Return (x, y) of the center of cell containing provided text 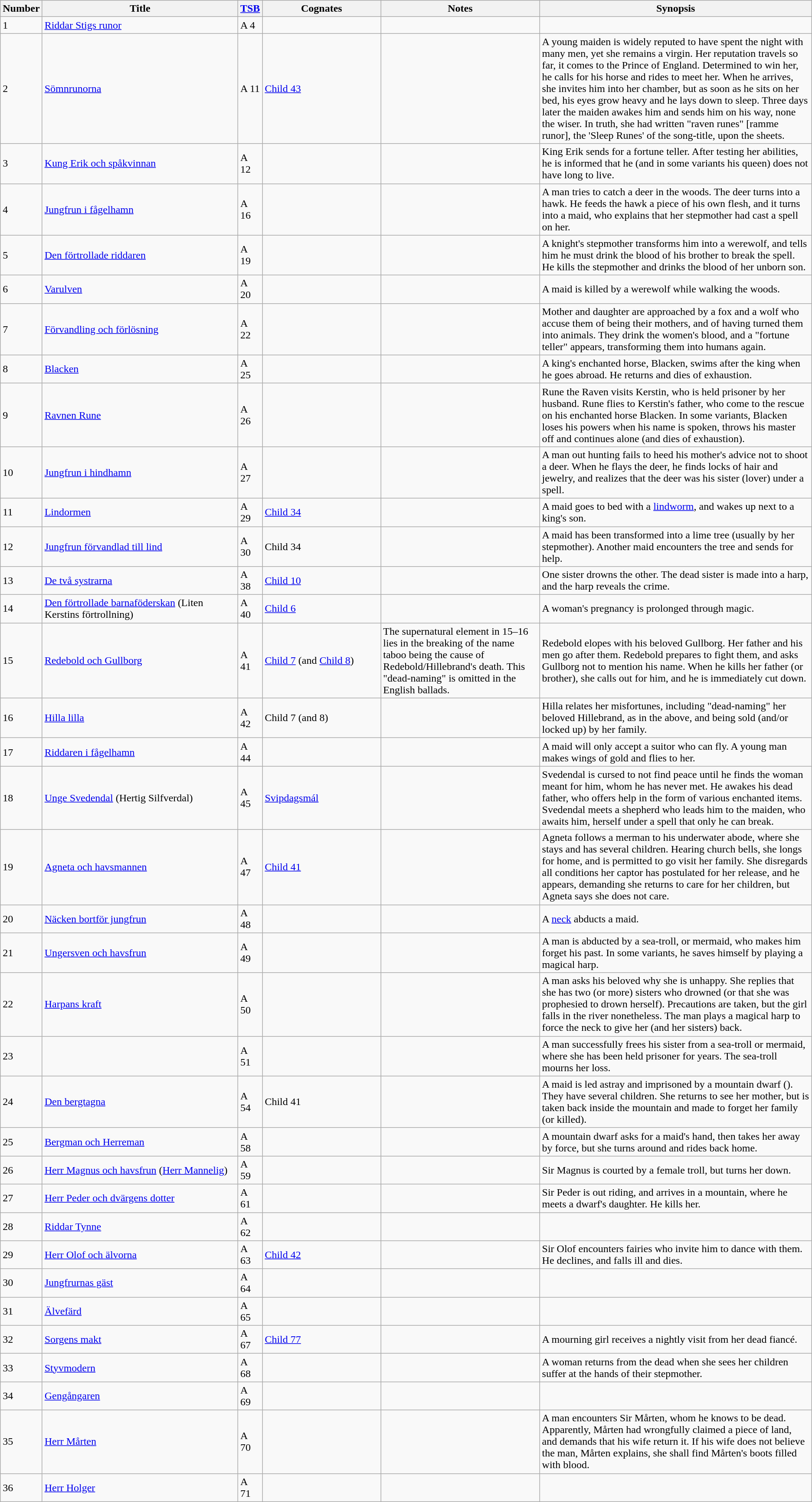
29 (21, 1255)
A 71 (250, 1487)
14 (21, 609)
A man is abducted by a sea-troll, or mermaid, who makes him forget his past. In some variants, he saves himself by playing a magical harp. (676, 953)
21 (21, 953)
12 (21, 547)
A 67 (250, 1340)
3 (21, 164)
Harpans kraft (140, 1004)
Sömnrunorna (140, 89)
Child 43 (322, 89)
A maid will only accept a suitor who can fly. A young man makes wings of gold and flies to her. (676, 752)
32 (21, 1340)
16 (21, 718)
A 59 (250, 1170)
Herr Holger (140, 1487)
Riddar Stigs runor (140, 25)
A woman returns from the dead when she sees her children suffer at the hands of their stepmother. (676, 1368)
A 12 (250, 164)
Styvmodern (140, 1368)
A 38 (250, 580)
Sir Magnus is courted by a female troll, but turns her down. (676, 1170)
Unge Svedendal (Hertig Silfverdal) (140, 798)
Sorgens makt (140, 1340)
A 69 (250, 1396)
A 62 (250, 1226)
A 26 (250, 415)
4 (21, 209)
Herr Olof och älvorna (140, 1255)
26 (21, 1170)
31 (21, 1311)
Den förtrollade barnaföderskan (Liten Kerstins förtrollning) (140, 609)
A 70 (250, 1442)
Förvandling och förlösning (140, 329)
A man successfully frees his sister from a sea-troll or mermaid, where she has been held prisoner for years. The sea-troll mourns her loss. (676, 1056)
Herr Magnus och havsfrun (Herr Mannelig) (140, 1170)
25 (21, 1142)
Sir Peder is out riding, and arrives in a mountain, where he meets a dwarf's daughter. He kills her. (676, 1198)
9 (21, 415)
Den förtrollade riddaren (140, 255)
6 (21, 289)
Child 42 (322, 1255)
Child 7 (and Child 8) (322, 660)
Hilla relates her misfortunes, including "dead-naming" her beloved Hillebrand, as in the above, and being sold (and/or locked up) by her family. (676, 718)
A 11 (250, 89)
Svipdagsmál (322, 798)
A mourning girl receives a nightly visit from her dead fiancé. (676, 1340)
Riddar Tynne (140, 1226)
10 (21, 472)
5 (21, 255)
A 27 (250, 472)
A maid goes to bed with a lindworm, and wakes up next to a king's son. (676, 512)
A 25 (250, 369)
Child 6 (322, 609)
Herr Mårten (140, 1442)
Jungfrun i hindhamn (140, 472)
Gengångaren (140, 1396)
33 (21, 1368)
A king's enchanted horse, Blacken, swims after the king when he goes abroad. He returns and dies of exhaustion. (676, 369)
A 30 (250, 547)
Child 7 (and 8) (322, 718)
11 (21, 512)
34 (21, 1396)
17 (21, 752)
7 (21, 329)
2 (21, 89)
A 65 (250, 1311)
Älvefärd (140, 1311)
Lindormen (140, 512)
Title (140, 9)
Den bergtagna (140, 1102)
15 (21, 660)
A 48 (250, 919)
A woman's pregnancy is prolonged through magic. (676, 609)
A 40 (250, 609)
A 54 (250, 1102)
A 68 (250, 1368)
A 49 (250, 953)
Blacken (140, 369)
A neck abducts a maid. (676, 919)
Kung Erik och spåkvinnan (140, 164)
Riddaren i fågelhamn (140, 752)
A 42 (250, 718)
A mountain dwarf asks for a maid's hand, then takes her away by force, but she turns around and rides back home. (676, 1142)
A 19 (250, 255)
28 (21, 1226)
Number (21, 9)
TSB (250, 9)
19 (21, 867)
Jungfrun förvandlad till lind (140, 547)
Agneta och havsmannen (140, 867)
Sir Olof encounters fairies who invite him to dance with them. He declines, and falls ill and dies. (676, 1255)
Bergman och Herreman (140, 1142)
23 (21, 1056)
Cognates (322, 9)
20 (21, 919)
Synopsis (676, 9)
Jungfrurnas gäst (140, 1283)
24 (21, 1102)
A 47 (250, 867)
A 58 (250, 1142)
A 16 (250, 209)
Notes (460, 9)
A 44 (250, 752)
One sister drowns the other. The dead sister is made into a harp, and the harp reveals the crime. (676, 580)
Child 10 (322, 580)
A 20 (250, 289)
A 45 (250, 798)
Ungersven och havsfrun (140, 953)
22 (21, 1004)
Näcken bortför jungfrun (140, 919)
Redebold och Gullborg (140, 660)
18 (21, 798)
De två systrarna (140, 580)
A 63 (250, 1255)
1 (21, 25)
Child 77 (322, 1340)
36 (21, 1487)
A 22 (250, 329)
A 61 (250, 1198)
Hilla lilla (140, 718)
Varulven (140, 289)
Jungfrun i fågelhamn (140, 209)
A maid is killed by a werewolf while walking the woods. (676, 289)
8 (21, 369)
A 50 (250, 1004)
A 29 (250, 512)
Ravnen Rune (140, 415)
A 51 (250, 1056)
13 (21, 580)
35 (21, 1442)
27 (21, 1198)
A 4 (250, 25)
Herr Peder och dvärgens dotter (140, 1198)
30 (21, 1283)
A maid has been transformed into a lime tree (usually by her stepmother). Another maid encounters the tree and sends for help. (676, 547)
A 41 (250, 660)
A 64 (250, 1283)
